Search for the cell housing the specified text and yield its [x, y] center coordinate. 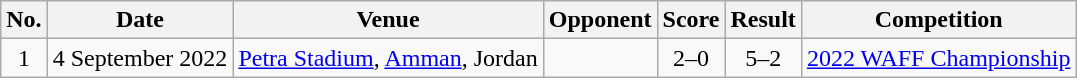
2–0 [691, 58]
No. [24, 20]
Petra Stadium, Amman, Jordan [388, 58]
4 September 2022 [140, 58]
Date [140, 20]
Competition [938, 20]
5–2 [763, 58]
Venue [388, 20]
2022 WAFF Championship [938, 58]
Opponent [600, 20]
Score [691, 20]
1 [24, 58]
Result [763, 20]
